Provide the (X, Y) coordinate of the cell's center where the given text is located.  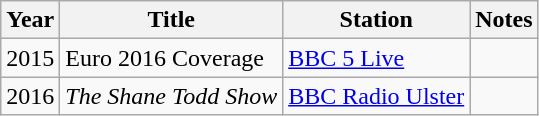
2016 (30, 96)
Title (172, 20)
Year (30, 20)
BBC Radio Ulster (376, 96)
The Shane Todd Show (172, 96)
Notes (504, 20)
BBC 5 Live (376, 58)
Station (376, 20)
2015 (30, 58)
Euro 2016 Coverage (172, 58)
